Locate the cell with the specified text and output its (X, Y) center coordinate. 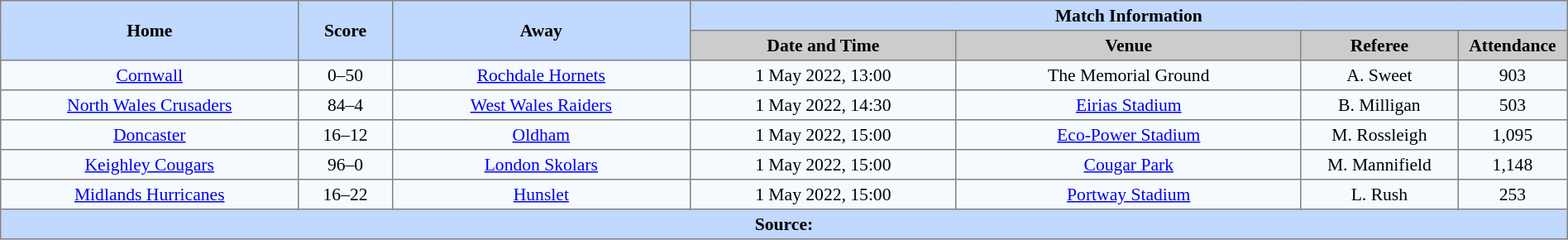
West Wales Raiders (541, 105)
Date and Time (823, 46)
Cougar Park (1128, 165)
Venue (1128, 46)
North Wales Crusaders (150, 105)
Midlands Hurricanes (150, 194)
Away (541, 31)
96–0 (346, 165)
M. Mannifield (1379, 165)
Rochdale Hornets (541, 75)
Referee (1379, 46)
Cornwall (150, 75)
1,095 (1513, 135)
Oldham (541, 135)
M. Rossleigh (1379, 135)
16–12 (346, 135)
253 (1513, 194)
1 May 2022, 13:00 (823, 75)
503 (1513, 105)
Eirias Stadium (1128, 105)
A. Sweet (1379, 75)
The Memorial Ground (1128, 75)
L. Rush (1379, 194)
1 May 2022, 14:30 (823, 105)
16–22 (346, 194)
Keighley Cougars (150, 165)
Portway Stadium (1128, 194)
Source: (784, 224)
Home (150, 31)
Doncaster (150, 135)
Score (346, 31)
B. Milligan (1379, 105)
0–50 (346, 75)
Eco-Power Stadium (1128, 135)
Hunslet (541, 194)
1,148 (1513, 165)
903 (1513, 75)
Attendance (1513, 46)
Match Information (1128, 16)
84–4 (346, 105)
London Skolars (541, 165)
